Extract the [x, y] coordinate from the center of the cell holding the provided text.  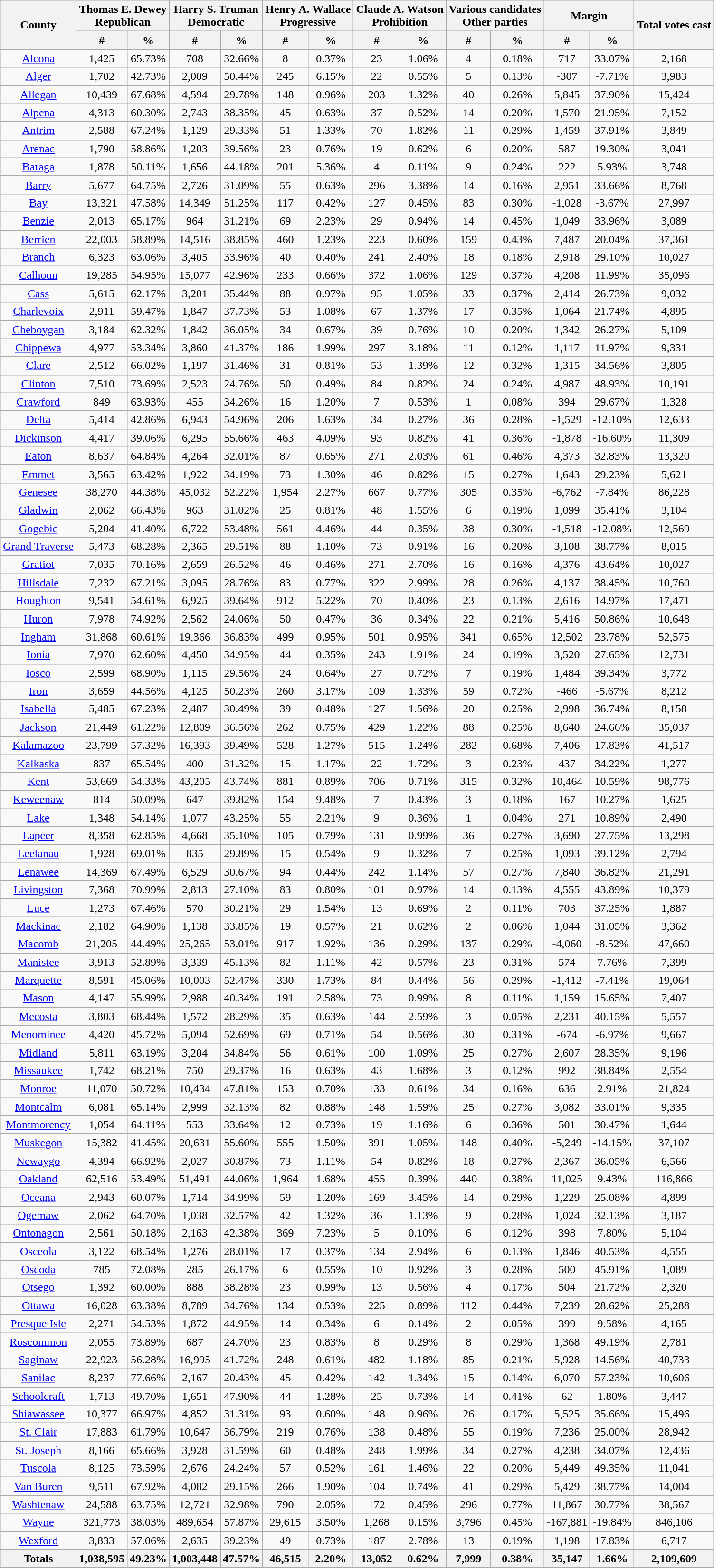
1.56% [423, 709]
0.10% [423, 1233]
14.97% [612, 601]
555 [286, 1143]
7,239 [567, 1305]
504 [567, 1287]
53.49% [148, 1179]
65.14% [148, 1107]
66.97% [148, 1414]
4,852 [195, 1414]
1.18% [423, 1360]
1.90% [331, 1486]
50.86% [612, 619]
21,291 [674, 872]
1,024 [567, 1215]
3,913 [102, 962]
67.21% [148, 583]
-4,060 [567, 944]
6,529 [195, 872]
260 [286, 691]
5.36% [331, 167]
31,868 [102, 637]
95 [377, 293]
0.39% [423, 1179]
116,866 [674, 1179]
31.46% [241, 366]
24,588 [102, 1504]
34.95% [241, 655]
2,676 [195, 1468]
Clare [38, 366]
0.74% [423, 1486]
Barry [38, 185]
Ontonagon [38, 1233]
7,152 [674, 113]
45,032 [195, 492]
1,093 [567, 854]
11.99% [612, 275]
Eaton [38, 456]
2.91% [612, 1088]
282 [468, 745]
48.93% [612, 384]
Hillsdale [38, 583]
460 [286, 239]
7,510 [102, 384]
1,484 [567, 673]
Luce [38, 908]
4,373 [567, 456]
36.56% [241, 727]
14,516 [195, 239]
6,722 [195, 529]
66.92% [148, 1161]
68.90% [148, 673]
4,977 [102, 348]
37.73% [241, 312]
561 [286, 529]
Washtenaw [38, 1504]
912 [286, 601]
45.06% [148, 980]
63.06% [148, 257]
6,717 [674, 1540]
242 [377, 872]
39.23% [241, 1540]
20,631 [195, 1143]
154 [286, 799]
Kalkaska [38, 763]
964 [195, 221]
-6,762 [567, 492]
64.11% [148, 1125]
42.73% [148, 76]
172 [377, 1504]
Tuscola [38, 1468]
1,277 [674, 763]
31.59% [241, 1450]
39.82% [241, 799]
2,781 [674, 1341]
-307 [567, 76]
42.86% [148, 420]
4,594 [195, 94]
10,434 [195, 1088]
54.14% [148, 817]
7,999 [468, 1559]
4,264 [195, 456]
10,648 [674, 619]
1,159 [567, 998]
219 [286, 1432]
0.49% [331, 384]
60.61% [148, 637]
101 [377, 890]
1.13% [423, 1215]
9,331 [674, 348]
65.54% [148, 763]
3.50% [331, 1522]
0.04% [517, 817]
Leelanau [38, 854]
4,137 [567, 583]
Totals [38, 1559]
3,104 [674, 510]
1.54% [331, 908]
32.83% [612, 456]
1,713 [102, 1396]
0.75% [331, 727]
0.88% [331, 1107]
394 [567, 402]
Keweenaw [38, 799]
225 [377, 1305]
Ogemaw [38, 1215]
72.08% [148, 1269]
186 [286, 348]
34.99% [241, 1197]
35,096 [674, 275]
Schoolcraft [38, 1396]
10,606 [674, 1378]
6.15% [331, 76]
62.17% [148, 293]
Cheboygan [38, 330]
-12.08% [612, 529]
5,094 [195, 1034]
38.03% [148, 1522]
Ionia [38, 655]
2,055 [102, 1341]
52.89% [148, 962]
2,998 [567, 709]
2,163 [195, 1233]
36.74% [612, 709]
Saginaw [38, 1360]
87 [286, 456]
105 [286, 836]
2.94% [423, 1251]
341 [468, 637]
3.45% [423, 1197]
34.56% [612, 366]
7.80% [612, 1233]
0.67% [331, 330]
1,268 [377, 1522]
285 [195, 1269]
109 [377, 691]
8,789 [195, 1305]
1.22% [423, 727]
30.49% [241, 709]
Bay [38, 203]
37.91% [612, 131]
2,013 [102, 221]
1,038 [195, 1215]
305 [468, 492]
2,562 [195, 619]
-12.10% [612, 420]
29,615 [286, 1522]
1,197 [195, 366]
2.27% [331, 492]
12,502 [567, 637]
708 [195, 58]
-8.52% [612, 944]
7.76% [612, 962]
Livingston [38, 890]
35.44% [241, 293]
23.78% [612, 637]
203 [377, 94]
12,809 [195, 727]
34.26% [241, 402]
4,208 [567, 275]
10,379 [674, 890]
5,473 [102, 547]
372 [377, 275]
57.32% [148, 745]
12,721 [195, 1504]
51,491 [195, 1179]
222 [567, 167]
36.82% [612, 872]
0.08% [517, 402]
8,212 [674, 691]
60 [286, 1450]
32.57% [241, 1215]
2,231 [567, 1016]
24.24% [241, 1468]
2,554 [674, 1070]
Ottawa [38, 1305]
30.87% [241, 1161]
4,238 [567, 1450]
39.49% [241, 745]
8,637 [102, 456]
243 [377, 655]
Crawford [38, 402]
47.81% [241, 1088]
13,052 [377, 1559]
3,201 [195, 293]
Chippewa [38, 348]
1,922 [195, 474]
315 [468, 781]
26.52% [241, 565]
6,943 [195, 420]
7,970 [102, 655]
-1,878 [567, 438]
399 [567, 1323]
1,099 [567, 510]
Iosco [38, 673]
53.34% [148, 348]
49.70% [148, 1396]
1.46% [423, 1468]
50.44% [241, 76]
570 [195, 908]
2,182 [102, 926]
25.00% [612, 1432]
2,271 [102, 1323]
31.21% [241, 221]
1,064 [567, 312]
30.47% [612, 1125]
61.79% [148, 1432]
2.70% [423, 565]
40,733 [674, 1360]
-1,412 [567, 980]
1,570 [567, 113]
54.53% [148, 1323]
136 [377, 944]
44.49% [148, 944]
14,004 [674, 1486]
846,106 [674, 1522]
Missaukee [38, 1070]
499 [286, 637]
5,485 [102, 709]
Gogebic [38, 529]
463 [286, 438]
Harry S. TrumanDemocratic [216, 16]
1,714 [195, 1197]
14,349 [195, 203]
86,228 [674, 492]
31.05% [612, 926]
11,867 [567, 1504]
44.18% [241, 167]
3,983 [674, 76]
1,425 [102, 58]
33.64% [241, 1125]
-7.71% [612, 76]
2,794 [674, 854]
66.02% [148, 366]
1.39% [423, 366]
25,288 [674, 1305]
31.02% [241, 510]
1.09% [423, 1052]
112 [468, 1305]
2.40% [423, 257]
1,643 [567, 474]
3,520 [567, 655]
2,168 [674, 58]
3,204 [195, 1052]
Henry A. WallaceProgressive [308, 16]
29.78% [241, 94]
3,095 [195, 583]
Montcalm [38, 1107]
0.80% [331, 890]
20.43% [241, 1378]
Osceola [38, 1251]
3,108 [567, 547]
50.09% [148, 799]
133 [377, 1088]
-1,028 [567, 203]
Jackson [38, 727]
38,270 [102, 492]
65.17% [148, 221]
3,860 [195, 348]
2,512 [102, 366]
2.20% [331, 1559]
1.66% [612, 1559]
1,276 [195, 1251]
Claude A. WatsonProhibition [400, 16]
60.00% [148, 1287]
Oakland [38, 1179]
59.47% [148, 312]
40.53% [612, 1251]
62.85% [148, 836]
1,044 [567, 926]
1,038,595 [102, 1559]
Ingham [38, 637]
2,911 [102, 312]
2,027 [195, 1161]
8,158 [674, 709]
790 [286, 1504]
3,833 [102, 1540]
43.74% [241, 781]
7,487 [567, 239]
49.19% [612, 1341]
54.95% [148, 275]
28.62% [612, 1305]
27.65% [612, 655]
0.41% [517, 1396]
Delta [38, 420]
63.75% [148, 1504]
52,575 [674, 637]
3,805 [674, 366]
4,668 [195, 836]
1,459 [567, 131]
0.94% [423, 221]
1,129 [195, 131]
4,417 [102, 438]
129 [468, 275]
2,616 [567, 601]
161 [377, 1468]
33.01% [612, 1107]
1,348 [102, 817]
1,878 [102, 167]
2,988 [195, 998]
15,077 [195, 275]
2,918 [567, 257]
4,313 [102, 113]
245 [286, 76]
1,644 [674, 1125]
55.99% [148, 998]
7,232 [102, 583]
65.73% [148, 58]
39.34% [612, 673]
5,525 [567, 1414]
6,081 [102, 1107]
44.38% [148, 492]
4,420 [102, 1034]
1,203 [195, 149]
3,184 [102, 330]
65.66% [148, 1450]
35,037 [674, 727]
25.08% [612, 1197]
55.66% [241, 438]
12,436 [674, 1450]
28.29% [241, 1016]
30.21% [241, 908]
26.27% [612, 330]
1,742 [102, 1070]
63.19% [148, 1052]
53.01% [241, 944]
37,107 [674, 1143]
43,205 [195, 781]
-7.84% [612, 492]
703 [567, 908]
36.83% [241, 637]
16,393 [195, 745]
0.54% [331, 854]
2,599 [102, 673]
31.31% [241, 1414]
Genesee [38, 492]
67.92% [148, 1486]
28,942 [674, 1432]
St. Clair [38, 1432]
1,003,448 [195, 1559]
62,516 [102, 1179]
1,392 [102, 1287]
706 [377, 781]
7,406 [567, 745]
49.35% [612, 1468]
167 [567, 799]
53,669 [102, 781]
34.19% [241, 474]
Allegan [38, 94]
20 [468, 709]
0.23% [517, 763]
3,748 [674, 167]
262 [286, 727]
3,796 [468, 1522]
Emmet [38, 474]
Oscoda [38, 1269]
12,633 [674, 420]
2.78% [423, 1540]
34.07% [612, 1450]
67.68% [148, 94]
1.73% [331, 980]
322 [377, 583]
28.01% [241, 1251]
100 [377, 1052]
-6.97% [612, 1034]
8,237 [102, 1378]
2,813 [195, 890]
Gratiot [38, 565]
8,015 [674, 547]
Huron [38, 619]
1,115 [195, 673]
7,407 [674, 998]
10.59% [612, 781]
42.96% [241, 275]
4.09% [331, 438]
St. Joseph [38, 1450]
Clinton [38, 384]
7.23% [331, 1233]
63.42% [148, 474]
104 [377, 1486]
12,569 [674, 529]
19.30% [612, 149]
28.35% [612, 1052]
62 [567, 1396]
2,999 [195, 1107]
29.89% [241, 854]
636 [567, 1088]
29.33% [241, 131]
1,138 [195, 926]
7,978 [102, 619]
1.17% [331, 763]
14,369 [102, 872]
37 [377, 113]
50.72% [148, 1088]
1.55% [423, 510]
1,315 [567, 366]
38.45% [612, 583]
Calhoun [38, 275]
53.48% [241, 529]
201 [286, 167]
5,429 [567, 1486]
29.10% [612, 257]
5,414 [102, 420]
5,104 [674, 1233]
Antrim [38, 131]
2.23% [331, 221]
1,273 [102, 908]
29.56% [241, 673]
29.37% [241, 1070]
785 [102, 1269]
3.18% [423, 348]
2,726 [195, 185]
14.56% [612, 1360]
437 [567, 763]
22,923 [102, 1360]
835 [195, 854]
3,659 [102, 691]
45.91% [612, 1269]
1,954 [286, 492]
33 [468, 293]
0.79% [331, 836]
24.76% [241, 384]
1.30% [331, 474]
1,625 [674, 799]
3,849 [674, 131]
837 [102, 763]
9,541 [102, 601]
1,077 [195, 817]
1,328 [674, 402]
38.85% [241, 239]
Berrien [38, 239]
10,439 [102, 94]
1,054 [102, 1125]
74.92% [148, 619]
43.25% [241, 817]
Sanilac [38, 1378]
2.58% [331, 998]
21,205 [102, 944]
4,450 [195, 655]
2,951 [567, 185]
30.67% [241, 872]
-16.60% [612, 438]
3,447 [674, 1396]
67.23% [148, 709]
1,572 [195, 1016]
0.70% [331, 1088]
11.97% [612, 348]
1,342 [567, 330]
2,561 [102, 1233]
2,588 [102, 131]
717 [567, 58]
5,811 [102, 1052]
1.63% [331, 420]
Alpena [38, 113]
11,070 [102, 1088]
Lenawee [38, 872]
32.66% [241, 58]
7,236 [567, 1432]
3,565 [102, 474]
266 [286, 1486]
Houghton [38, 601]
489,654 [195, 1522]
38.84% [612, 1070]
Wayne [38, 1522]
Margin [589, 16]
750 [195, 1070]
21,824 [674, 1088]
1.24% [423, 745]
9.43% [612, 1179]
11,309 [674, 438]
2,490 [674, 817]
2,367 [567, 1161]
2,607 [567, 1052]
45.13% [241, 962]
39.06% [148, 438]
17,471 [674, 601]
1,790 [102, 149]
34.76% [241, 1305]
31.32% [241, 763]
30.77% [612, 1504]
41.40% [148, 529]
44.06% [241, 1179]
2,167 [195, 1378]
37.90% [612, 94]
223 [377, 239]
-5.67% [612, 691]
5,677 [102, 185]
27.75% [612, 836]
Total votes cast [674, 25]
4,899 [674, 1197]
-19.84% [612, 1522]
667 [377, 492]
24.66% [612, 727]
62.32% [148, 330]
41,517 [674, 745]
963 [195, 510]
1,702 [102, 76]
2,659 [195, 565]
58.86% [148, 149]
1.27% [331, 745]
Presque Isle [38, 1323]
1,846 [567, 1251]
22,003 [102, 239]
153 [286, 1088]
6,070 [567, 1378]
2.59% [423, 1016]
9.48% [331, 799]
6,925 [195, 601]
3,362 [674, 926]
11,041 [674, 1468]
51.25% [241, 203]
9,335 [674, 1107]
888 [195, 1287]
8,358 [102, 836]
66.43% [148, 510]
41.37% [241, 348]
35.41% [612, 510]
Charlevoix [38, 312]
4,987 [567, 384]
38,567 [674, 1504]
8,640 [567, 727]
38.28% [241, 1287]
34.84% [241, 1052]
0.83% [331, 1341]
3,041 [674, 149]
Mackinac [38, 926]
70.99% [148, 890]
57.06% [148, 1540]
917 [286, 944]
35.66% [612, 1414]
15,424 [674, 94]
3,082 [567, 1107]
5,449 [567, 1468]
3,772 [674, 673]
17,883 [102, 1432]
98,776 [674, 781]
43.89% [612, 890]
35 [286, 1016]
54.33% [148, 781]
369 [286, 1233]
44.95% [241, 1323]
10.27% [612, 799]
0.66% [331, 275]
1,117 [567, 348]
10,647 [195, 1432]
398 [567, 1233]
46,515 [286, 1559]
56.28% [148, 1360]
11,025 [567, 1179]
-5,249 [567, 1143]
233 [286, 275]
1.50% [331, 1143]
77.66% [148, 1378]
1.16% [423, 1125]
2,635 [195, 1540]
23,799 [102, 745]
Monroe [38, 1088]
-3.67% [612, 203]
67.49% [148, 872]
6,295 [195, 438]
4,895 [674, 312]
647 [195, 799]
4,376 [567, 565]
Kent [38, 781]
9,196 [674, 1052]
10,760 [674, 583]
68.54% [148, 1251]
Arenac [38, 149]
9,667 [674, 1034]
61.22% [148, 727]
206 [286, 420]
3,405 [195, 257]
159 [468, 239]
13,321 [102, 203]
3,187 [674, 1215]
1,049 [567, 221]
3,928 [195, 1450]
7,399 [674, 962]
26.73% [612, 293]
0.92% [423, 1269]
2,523 [195, 384]
7,368 [102, 890]
1,229 [567, 1197]
39.56% [241, 149]
Wexford [38, 1540]
1.37% [423, 312]
16,028 [102, 1305]
County [38, 25]
12,731 [674, 655]
3.17% [331, 691]
68.28% [148, 547]
33.07% [612, 58]
0.64% [331, 673]
814 [102, 799]
4,147 [102, 998]
Shiawassee [38, 1414]
47.57% [241, 1559]
31 [286, 366]
Grand Traverse [38, 547]
67.46% [148, 908]
0.47% [331, 619]
Manistee [38, 962]
1,651 [195, 1396]
68.21% [148, 1070]
2,414 [567, 293]
2,743 [195, 113]
5.22% [331, 601]
54.96% [241, 420]
482 [377, 1360]
2,109,609 [674, 1559]
21.72% [612, 1287]
Alger [38, 76]
15,496 [674, 1414]
Gladwin [38, 510]
70.16% [148, 565]
73.69% [148, 384]
68.44% [148, 1016]
39.64% [241, 601]
3,803 [102, 1016]
2,365 [195, 547]
51 [286, 131]
5,557 [674, 1016]
60.30% [148, 113]
30 [468, 1034]
49.23% [148, 1559]
297 [377, 348]
Macomb [38, 944]
9.58% [612, 1323]
19,366 [195, 637]
Lake [38, 817]
31.09% [241, 185]
Lapeer [38, 836]
33.66% [612, 185]
15.65% [612, 998]
35.10% [241, 836]
0.06% [517, 926]
13,298 [674, 836]
1.72% [423, 763]
10.89% [612, 817]
3,122 [102, 1251]
Isabella [38, 709]
Various candidatesOther parties [495, 16]
Cass [38, 293]
2.21% [331, 817]
587 [567, 149]
10,377 [102, 1414]
138 [377, 1432]
57.23% [612, 1378]
Thomas E. DeweyRepublican [123, 16]
1.59% [423, 1107]
-7.41% [612, 980]
13,320 [674, 456]
1,964 [286, 1179]
429 [377, 727]
61 [468, 456]
64.90% [148, 926]
131 [377, 836]
Muskegon [38, 1143]
2,009 [195, 76]
27.10% [241, 890]
4,165 [674, 1323]
321,773 [102, 1522]
1.82% [423, 131]
32.98% [241, 1504]
1.23% [331, 239]
64.70% [148, 1215]
8,125 [102, 1468]
41.72% [241, 1360]
-1,529 [567, 420]
20.04% [612, 239]
16,995 [195, 1360]
992 [567, 1070]
Mason [38, 998]
-466 [567, 691]
43.64% [612, 565]
9,511 [102, 1486]
4,394 [102, 1161]
10,003 [195, 980]
44.56% [148, 691]
2.99% [423, 583]
169 [377, 1197]
1,368 [567, 1341]
64.84% [148, 456]
10,191 [674, 384]
1,656 [195, 167]
1,198 [567, 1540]
47.58% [148, 203]
5.93% [612, 167]
69.01% [148, 854]
64.75% [148, 185]
47,660 [674, 944]
687 [195, 1341]
-1,518 [567, 529]
52.22% [241, 492]
2.05% [331, 1504]
73.89% [148, 1341]
Branch [38, 257]
500 [567, 1269]
8,591 [102, 980]
Kalamazoo [38, 745]
Alcona [38, 58]
35,147 [567, 1559]
7,840 [567, 872]
63.38% [148, 1305]
1.80% [612, 1396]
440 [468, 1179]
37.25% [612, 908]
34.22% [612, 763]
-674 [567, 1034]
21,449 [102, 727]
27 [377, 673]
15,382 [102, 1143]
5,621 [674, 474]
Midland [38, 1052]
6,566 [674, 1161]
187 [377, 1540]
8,768 [674, 185]
58.89% [148, 239]
1.92% [331, 944]
5,928 [567, 1360]
24.06% [241, 619]
3,089 [674, 221]
10,464 [567, 781]
62.60% [148, 655]
85 [468, 1360]
241 [377, 257]
29.23% [612, 474]
Van Buren [38, 1486]
48 [377, 510]
1.10% [331, 547]
19,285 [102, 275]
Iron [38, 691]
33.85% [241, 926]
0.68% [517, 745]
27,997 [674, 203]
Oceana [38, 1197]
1.14% [423, 872]
0.91% [423, 547]
29.15% [241, 1486]
49 [286, 1540]
1,928 [102, 854]
400 [195, 763]
Newaygo [38, 1161]
391 [377, 1143]
2,320 [674, 1287]
515 [377, 745]
1,887 [674, 908]
21 [377, 926]
2,487 [195, 709]
Roscommon [38, 1341]
5,204 [102, 529]
-167,881 [567, 1522]
55.60% [241, 1143]
26.17% [241, 1269]
2,943 [102, 1197]
Benzie [38, 221]
54.61% [148, 601]
36.79% [241, 1432]
144 [377, 1016]
9,032 [674, 293]
1,842 [195, 330]
Mecosta [38, 1016]
3,339 [195, 962]
73.59% [148, 1468]
3,690 [567, 836]
41.45% [148, 1143]
21.95% [612, 113]
25,265 [195, 944]
4,125 [195, 691]
47.90% [241, 1396]
1.28% [331, 1396]
52.47% [241, 980]
849 [102, 402]
43 [377, 1070]
1.34% [423, 1378]
67.24% [148, 131]
Marquette [38, 980]
39.12% [612, 854]
553 [195, 1125]
50.18% [148, 1233]
29.51% [241, 547]
67 [377, 312]
50.23% [241, 691]
38 [468, 529]
1.08% [331, 312]
142 [377, 1378]
28 [468, 583]
0.15% [423, 1522]
1,872 [195, 1323]
3.38% [423, 185]
38.35% [241, 113]
42.38% [241, 1233]
6,323 [102, 257]
4,082 [195, 1486]
-14.15% [612, 1143]
24.70% [241, 1341]
19,064 [674, 980]
881 [286, 781]
5,109 [674, 330]
137 [468, 944]
Otsego [38, 1287]
32.01% [241, 456]
60.07% [148, 1197]
94 [286, 872]
1,847 [195, 312]
Menominee [38, 1034]
52.69% [241, 1034]
5,615 [102, 293]
574 [567, 962]
26 [468, 1414]
191 [286, 998]
40.34% [241, 998]
21.74% [612, 312]
1.91% [423, 655]
50.11% [148, 167]
5,416 [567, 619]
8,166 [102, 1450]
5,845 [567, 94]
45.72% [148, 1034]
29.67% [612, 402]
0.69% [423, 908]
40.15% [612, 1016]
Dickinson [38, 438]
37,361 [674, 239]
57.87% [241, 1522]
528 [286, 745]
63.93% [148, 402]
2.03% [423, 456]
Baraga [38, 167]
1,089 [674, 1269]
4.46% [331, 529]
117 [286, 203]
Montmorency [38, 1125]
28.76% [241, 583]
7,035 [102, 565]
330 [286, 980]
